Scan for the cell matching the given text and deliver its [x, y] coordinate at center. 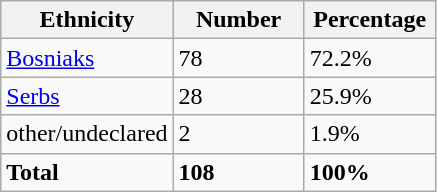
Ethnicity [87, 20]
Percentage [370, 20]
72.2% [370, 58]
Bosniaks [87, 58]
other/undeclared [87, 134]
25.9% [370, 96]
1.9% [370, 134]
100% [370, 172]
Serbs [87, 96]
108 [238, 172]
Number [238, 20]
2 [238, 134]
78 [238, 58]
28 [238, 96]
Total [87, 172]
